Capture the cell that displays the provided text and extract its (X, Y) central coordinate. 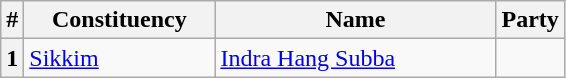
Sikkim (120, 58)
1 (12, 58)
Name (356, 20)
Party (530, 20)
Indra Hang Subba (356, 58)
# (12, 20)
Constituency (120, 20)
